Locate the cell with the specified text and output its (X, Y) center coordinate. 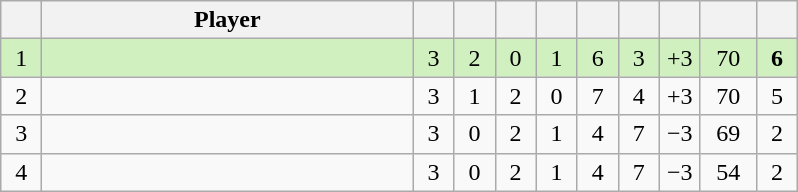
54 (728, 172)
69 (728, 134)
Player (228, 20)
5 (776, 96)
